From the cell containing the given text, extract its center point as (x, y) coordinate. 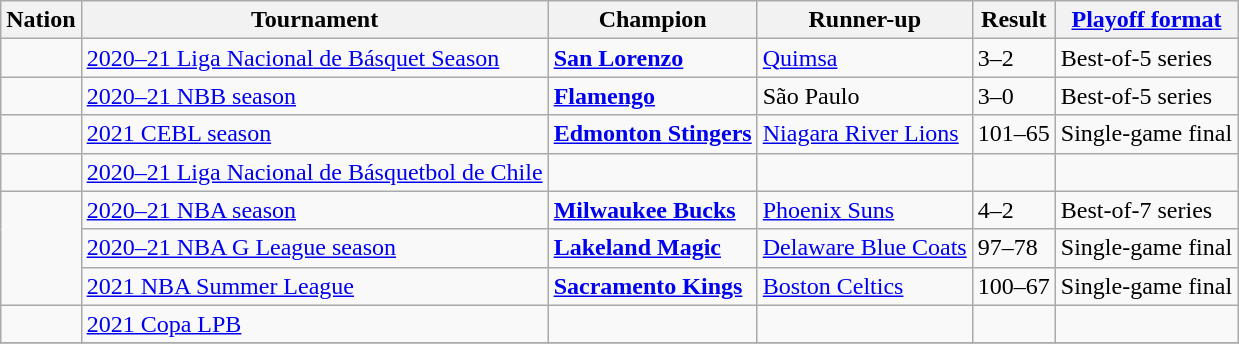
Niagara River Lions (864, 134)
3–2 (1014, 58)
2020–21 NBA G League season (314, 248)
2021 CEBL season (314, 134)
Playoff format (1146, 20)
Nation (41, 20)
2020–21 Liga Nacional de Básquetbol de Chile (314, 172)
97–78 (1014, 248)
3–0 (1014, 96)
Sacramento Kings (652, 286)
Edmonton Stingers (652, 134)
100–67 (1014, 286)
Milwaukee Bucks (652, 210)
Boston Celtics (864, 286)
Result (1014, 20)
Runner-up (864, 20)
2021 NBA Summer League (314, 286)
Lakeland Magic (652, 248)
Best-of-7 series (1146, 210)
4–2 (1014, 210)
San Lorenzo (652, 58)
Phoenix Suns (864, 210)
2020–21 NBA season (314, 210)
Tournament (314, 20)
Quimsa (864, 58)
Flamengo (652, 96)
2020–21 NBB season (314, 96)
São Paulo (864, 96)
2020–21 Liga Nacional de Básquet Season (314, 58)
2021 Copa LPB (314, 324)
Delaware Blue Coats (864, 248)
101–65 (1014, 134)
Champion (652, 20)
